Determine the (X, Y) coordinate at the center of the cell enclosing the given text.  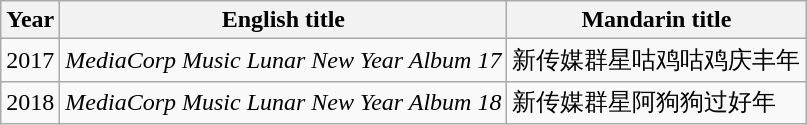
新传媒群星咕鸡咕鸡庆丰年 (656, 60)
2017 (30, 60)
MediaCorp Music Lunar New Year Album 18 (284, 102)
English title (284, 20)
MediaCorp Music Lunar New Year Album 17 (284, 60)
Mandarin title (656, 20)
2018 (30, 102)
Year (30, 20)
新传媒群星阿狗狗过好年 (656, 102)
